Scan for the cell matching the given text and deliver its [x, y] coordinate at center. 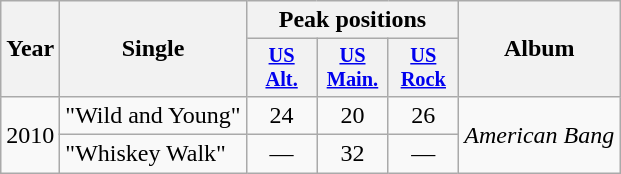
USMain. [352, 68]
24 [282, 115]
USAlt. [282, 68]
"Whiskey Walk" [153, 154]
Album [540, 49]
2010 [30, 134]
20 [352, 115]
Peak positions [352, 20]
"Wild and Young" [153, 115]
Single [153, 49]
USRock [424, 68]
26 [424, 115]
32 [352, 154]
Year [30, 49]
American Bang [540, 134]
